Provide the (x, y) coordinate of the cell's center where the given text is located.  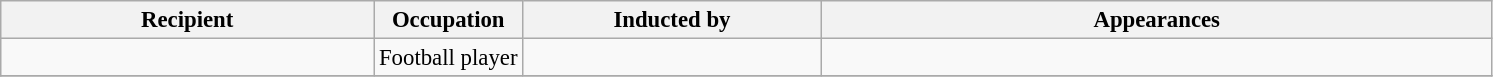
Football player (448, 58)
Appearances (1156, 20)
Occupation (448, 20)
Inducted by (672, 20)
Recipient (188, 20)
